Capture the cell that displays the provided text and extract its (x, y) central coordinate. 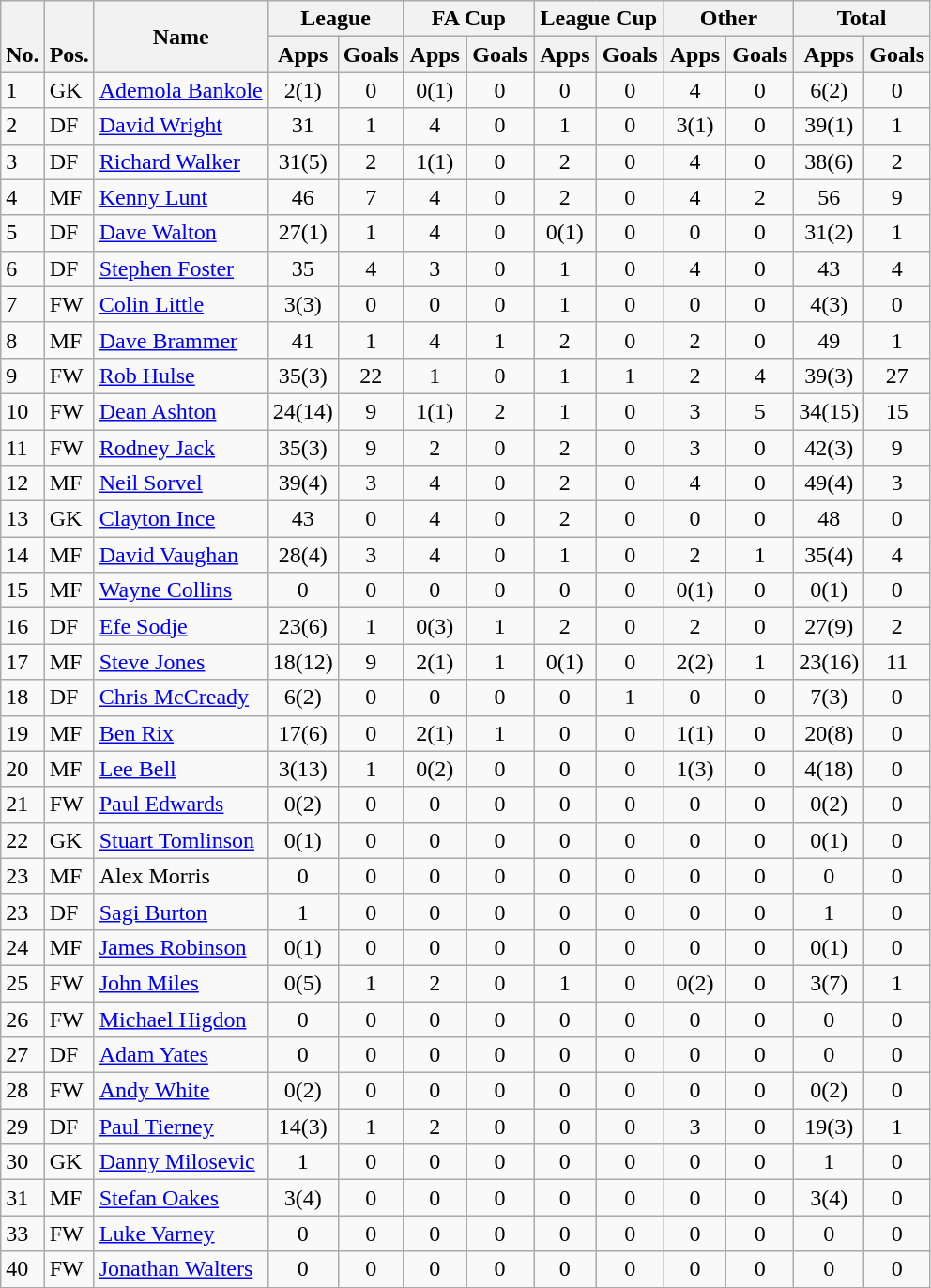
31(5) (302, 161)
0(5) (302, 983)
Total (862, 19)
6 (23, 268)
21 (23, 805)
38(6) (830, 161)
Andy White (180, 1091)
Sagi Burton (180, 912)
Dave Brammer (180, 340)
Rodney Jack (180, 448)
39(3) (830, 376)
26 (23, 1019)
Rob Hulse (180, 376)
Other (728, 19)
19(3) (830, 1127)
1(3) (694, 769)
Colin Little (180, 304)
46 (302, 197)
Danny Milosevic (180, 1162)
No. (23, 37)
7(3) (830, 698)
34(15) (830, 411)
48 (830, 519)
Alex Morris (180, 876)
20 (23, 769)
49(4) (830, 483)
17 (23, 662)
Efe Sodje (180, 626)
33 (23, 1234)
Steve Jones (180, 662)
24(14) (302, 411)
Jonathan Walters (180, 1269)
2(2) (694, 662)
39(1) (830, 126)
Pos. (69, 37)
James Robinson (180, 947)
David Vaughan (180, 555)
3(7) (830, 983)
FA Cup (469, 19)
40 (23, 1269)
42(3) (830, 448)
Stephen Foster (180, 268)
13 (23, 519)
Paul Edwards (180, 805)
8 (23, 340)
Michael Higdon (180, 1019)
30 (23, 1162)
17(6) (302, 733)
12 (23, 483)
Lee Bell (180, 769)
35 (302, 268)
Kenny Lunt (180, 197)
Wayne Collins (180, 590)
20(8) (830, 733)
Ben Rix (180, 733)
14(3) (302, 1127)
Neil Sorvel (180, 483)
56 (830, 197)
29 (23, 1127)
3(13) (302, 769)
Paul Tierney (180, 1127)
23(6) (302, 626)
18(12) (302, 662)
19 (23, 733)
Chris McCready (180, 698)
31(2) (830, 233)
Richard Walker (180, 161)
24 (23, 947)
28(4) (302, 555)
Stuart Tomlinson (180, 840)
3(3) (302, 304)
Ademola Bankole (180, 90)
0(3) (435, 626)
Luke Varney (180, 1234)
35(4) (830, 555)
Clayton Ince (180, 519)
39(4) (302, 483)
Dean Ashton (180, 411)
16 (23, 626)
Dave Walton (180, 233)
League Cup (599, 19)
Name (180, 37)
27(1) (302, 233)
Stefan Oakes (180, 1198)
14 (23, 555)
25 (23, 983)
David Wright (180, 126)
10 (23, 411)
3(1) (694, 126)
League (336, 19)
27(9) (830, 626)
23(16) (830, 662)
John Miles (180, 983)
4(18) (830, 769)
28 (23, 1091)
18 (23, 698)
41 (302, 340)
Adam Yates (180, 1055)
49 (830, 340)
4(3) (830, 304)
